Find where the given text appears and provide that cell's center as (X, Y) coordinate. 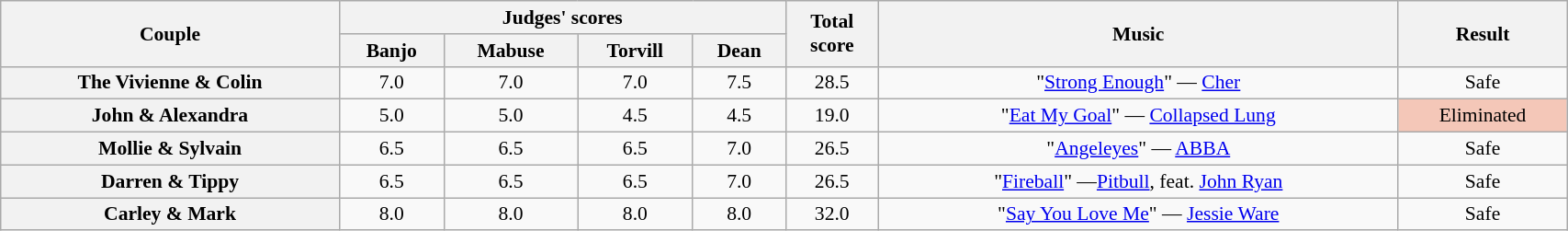
7.5 (739, 83)
Result (1483, 33)
"Strong Enough" — Cher (1138, 83)
Carley & Mark (170, 214)
"Eat My Goal" — Collapsed Lung (1138, 116)
Banjo (391, 51)
Torvill (636, 51)
"Say You Love Me" — Jessie Ware (1138, 214)
Mabuse (511, 51)
Mollie & Sylvain (170, 149)
Darren & Tippy (170, 181)
Dean (739, 51)
32.0 (832, 214)
The Vivienne & Colin (170, 83)
Music (1138, 33)
19.0 (832, 116)
Couple (170, 33)
"Fireball" —Pitbull, feat. John Ryan (1138, 181)
"Angeleyes" — ABBA (1138, 149)
John & Alexandra (170, 116)
28.5 (832, 83)
Totalscore (832, 33)
Eliminated (1483, 116)
Judges' scores (562, 17)
